Determine the (x, y) coordinate at the center of the cell enclosing the given text.  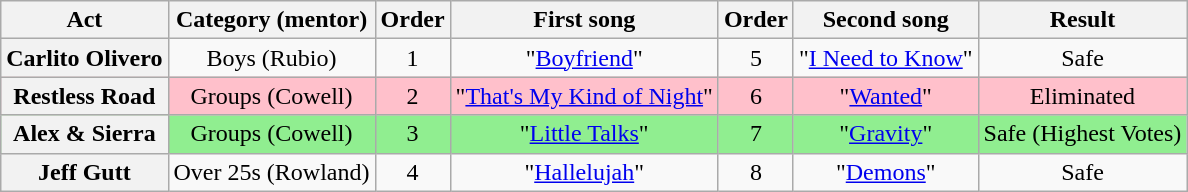
2 (412, 96)
"Boyfriend" (584, 58)
"That's My Kind of Night" (584, 96)
Restless Road (84, 96)
"I Need to Know" (886, 58)
"Gravity" (886, 134)
Jeff Gutt (84, 172)
"Little Talks" (584, 134)
7 (756, 134)
Act (84, 20)
Boys (Rubio) (272, 58)
First song (584, 20)
"Hallelujah" (584, 172)
Carlito Olivero (84, 58)
"Demons" (886, 172)
Result (1082, 20)
Category (mentor) (272, 20)
8 (756, 172)
5 (756, 58)
3 (412, 134)
Second song (886, 20)
"Wanted" (886, 96)
Alex & Sierra (84, 134)
4 (412, 172)
1 (412, 58)
Over 25s (Rowland) (272, 172)
6 (756, 96)
Eliminated (1082, 96)
Safe (Highest Votes) (1082, 134)
